Return (x, y) of the center of cell containing provided text 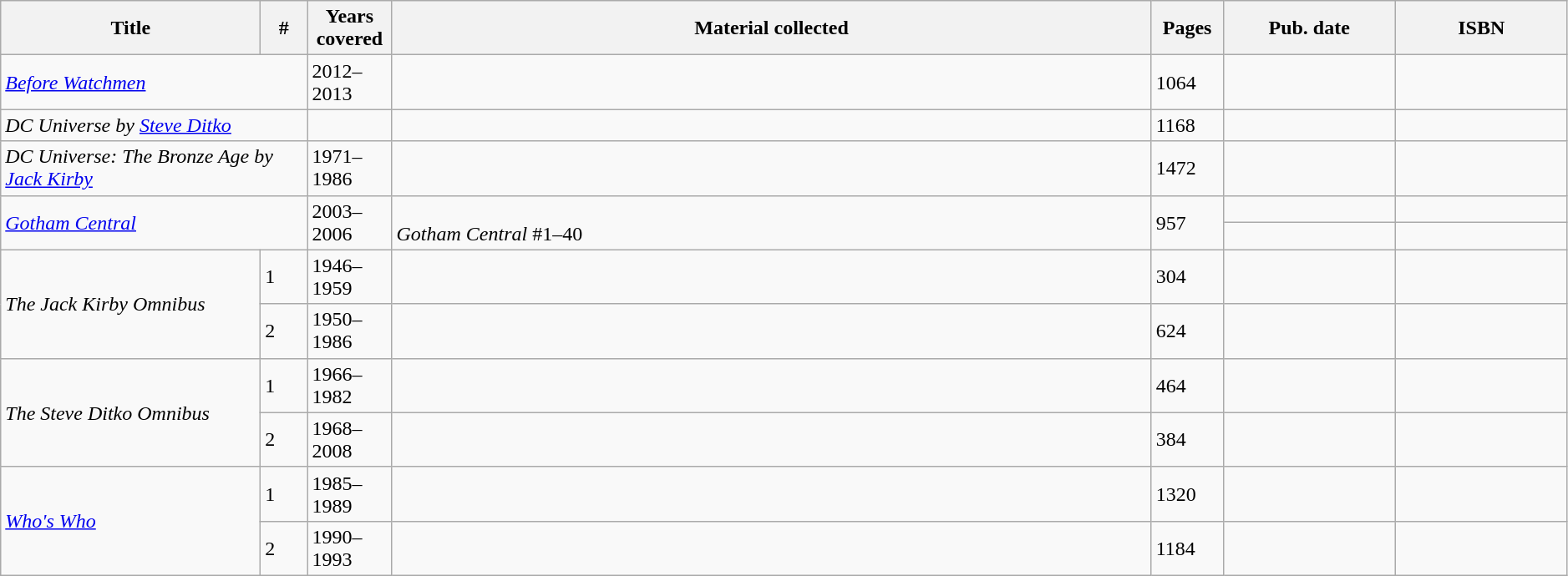
Material collected (772, 28)
384 (1187, 439)
2003–2006 (349, 222)
# (284, 28)
1968–2008 (349, 439)
624 (1187, 331)
1966–1982 (349, 386)
1950–1986 (349, 331)
1320 (1187, 494)
Title (130, 28)
Gotham Central (154, 222)
1985–1989 (349, 494)
ISBN (1481, 28)
1946–1959 (349, 277)
1990–1993 (349, 548)
2012–2013 (349, 82)
Who's Who (130, 521)
Pages (1187, 28)
DC Universe by Steve Ditko (154, 125)
1184 (1187, 548)
The Steve Ditko Omnibus (130, 412)
Years covered (349, 28)
957 (1187, 222)
464 (1187, 386)
Pub. date (1309, 28)
The Jack Kirby Omnibus (130, 304)
304 (1187, 277)
Before Watchmen (154, 82)
1971–1986 (349, 169)
DC Universe: The Bronze Age by Jack Kirby (154, 169)
1064 (1187, 82)
Gotham Central #1–40 (772, 222)
1472 (1187, 169)
1168 (1187, 125)
